Detect which cell encompasses the target text, then output its (x, y) center coordinate. 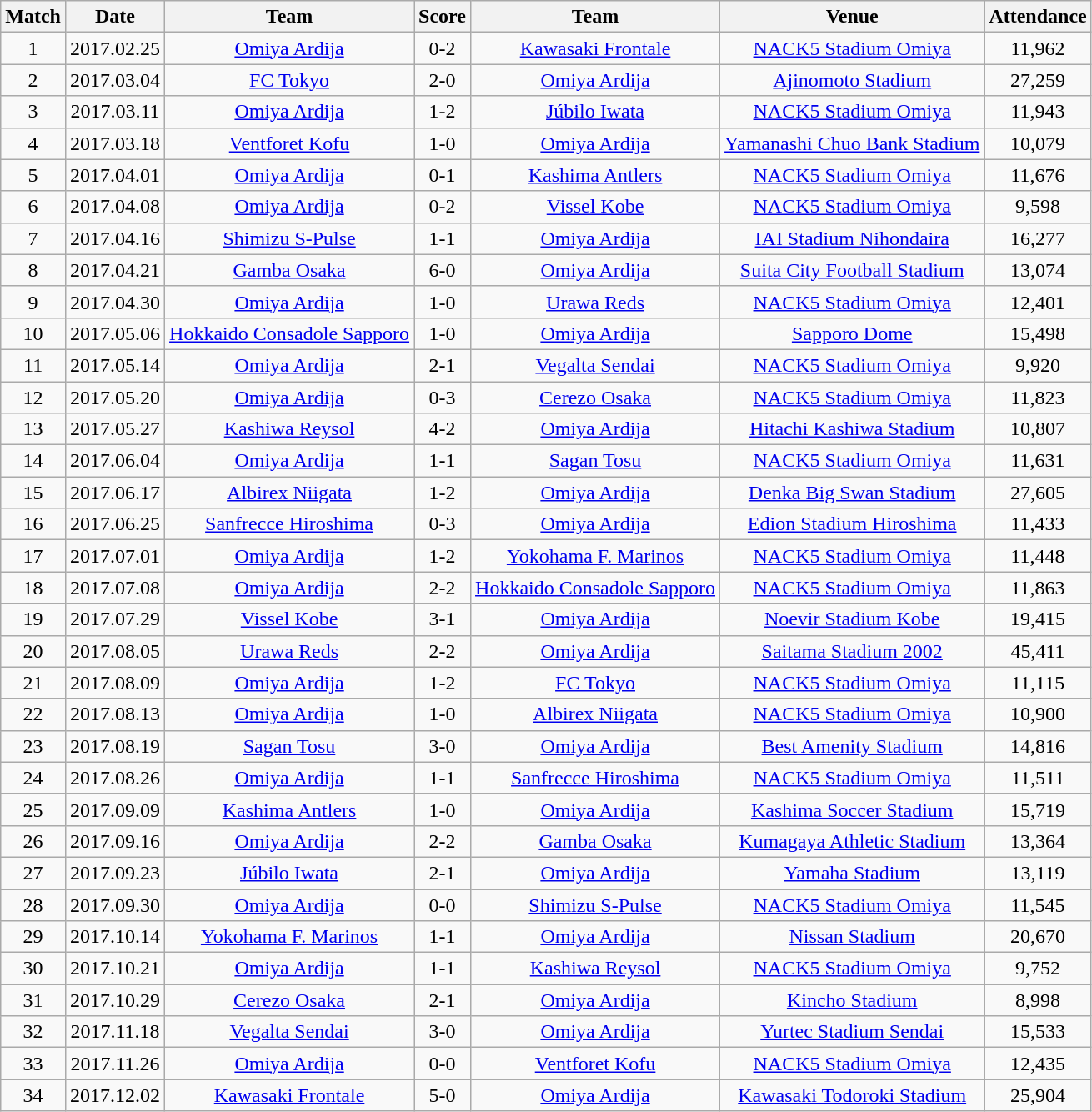
31 (33, 1000)
15,719 (1038, 809)
Noevir Stadium Kobe (852, 619)
2017.08.13 (115, 714)
Date (115, 17)
16 (33, 524)
Attendance (1038, 17)
2017.07.08 (115, 588)
11,943 (1038, 112)
2017.08.09 (115, 683)
1 (33, 48)
2017.04.08 (115, 207)
13,119 (1038, 873)
8,998 (1038, 1000)
15,533 (1038, 1032)
45,411 (1038, 651)
Ajinomoto Stadium (852, 80)
33 (33, 1064)
26 (33, 841)
29 (33, 937)
0-1 (443, 175)
2-0 (443, 80)
Nissan Stadium (852, 937)
Match (33, 17)
Score (443, 17)
14,816 (1038, 746)
15 (33, 493)
25 (33, 809)
2017.04.16 (115, 238)
9,920 (1038, 365)
28 (33, 904)
2017.10.14 (115, 937)
11,631 (1038, 461)
8 (33, 270)
12,435 (1038, 1064)
2017.04.01 (115, 175)
Yurtec Stadium Sendai (852, 1032)
3-1 (443, 619)
6 (33, 207)
12,401 (1038, 302)
10,079 (1038, 143)
2017.11.26 (115, 1064)
Denka Big Swan Stadium (852, 493)
9 (33, 302)
4-2 (443, 429)
5-0 (443, 1095)
2017.07.01 (115, 556)
2 (33, 80)
21 (33, 683)
11,676 (1038, 175)
11,115 (1038, 683)
2017.12.02 (115, 1095)
Sapporo Dome (852, 333)
11,511 (1038, 778)
2017.08.26 (115, 778)
2017.06.17 (115, 493)
2017.11.18 (115, 1032)
18 (33, 588)
2017.09.16 (115, 841)
2017.05.20 (115, 398)
Kincho Stadium (852, 1000)
5 (33, 175)
25,904 (1038, 1095)
Suita City Football Stadium (852, 270)
27 (33, 873)
2017.08.05 (115, 651)
Kawasaki Todoroki Stadium (852, 1095)
2017.06.04 (115, 461)
30 (33, 969)
13,364 (1038, 841)
32 (33, 1032)
13 (33, 429)
2017.03.04 (115, 80)
11,823 (1038, 398)
16,277 (1038, 238)
2017.10.21 (115, 969)
13,074 (1038, 270)
Yamanashi Chuo Bank Stadium (852, 143)
3 (33, 112)
27,605 (1038, 493)
Kashima Soccer Stadium (852, 809)
10,900 (1038, 714)
19 (33, 619)
2017.04.21 (115, 270)
Venue (852, 17)
Hitachi Kashiwa Stadium (852, 429)
11,433 (1038, 524)
15,498 (1038, 333)
2017.05.14 (115, 365)
2017.08.19 (115, 746)
19,415 (1038, 619)
2017.05.06 (115, 333)
11,545 (1038, 904)
2017.03.11 (115, 112)
2017.04.30 (115, 302)
Edion Stadium Hiroshima (852, 524)
7 (33, 238)
27,259 (1038, 80)
2017.09.30 (115, 904)
20 (33, 651)
Yamaha Stadium (852, 873)
2017.07.29 (115, 619)
2017.02.25 (115, 48)
10,807 (1038, 429)
2017.03.18 (115, 143)
12 (33, 398)
11,448 (1038, 556)
IAI Stadium Nihondaira (852, 238)
22 (33, 714)
11,962 (1038, 48)
11,863 (1038, 588)
11 (33, 365)
Kumagaya Athletic Stadium (852, 841)
2017.09.09 (115, 809)
17 (33, 556)
24 (33, 778)
34 (33, 1095)
4 (33, 143)
Saitama Stadium 2002 (852, 651)
9,598 (1038, 207)
9,752 (1038, 969)
23 (33, 746)
2017.06.25 (115, 524)
20,670 (1038, 937)
6-0 (443, 270)
2017.10.29 (115, 1000)
14 (33, 461)
2017.05.27 (115, 429)
2017.09.23 (115, 873)
10 (33, 333)
Best Amenity Stadium (852, 746)
